Provide the [x, y] coordinate of the cell's center where the given text is located.  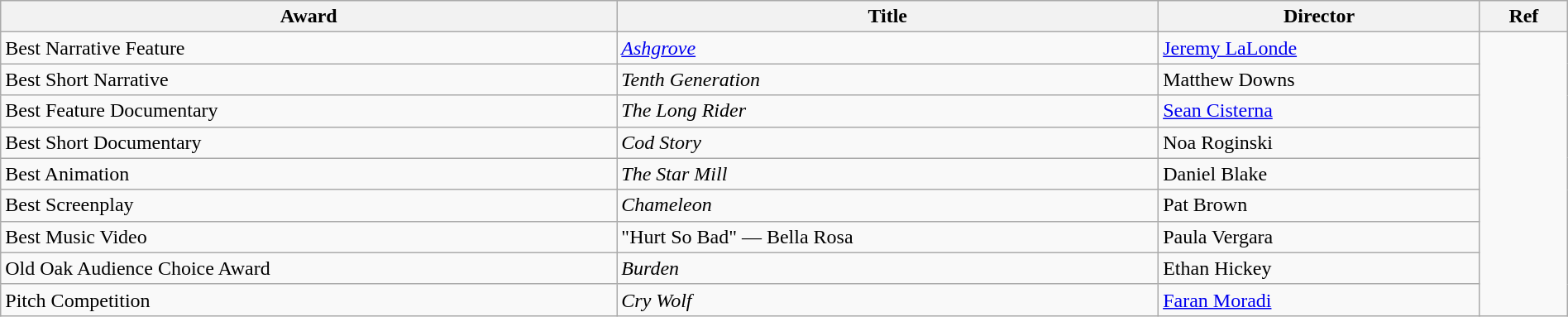
Best Screenplay [309, 205]
Award [309, 17]
Burden [888, 268]
Ethan Hickey [1320, 268]
The Long Rider [888, 111]
Director [1320, 17]
Noa Roginski [1320, 142]
Cry Wolf [888, 300]
Best Feature Documentary [309, 111]
Best Short Documentary [309, 142]
Ashgrove [888, 48]
Ref [1523, 17]
Paula Vergara [1320, 237]
Best Short Narrative [309, 79]
Chameleon [888, 205]
Pitch Competition [309, 300]
Best Narrative Feature [309, 48]
Title [888, 17]
Matthew Downs [1320, 79]
Pat Brown [1320, 205]
Best Animation [309, 174]
Jeremy LaLonde [1320, 48]
Cod Story [888, 142]
Sean Cisterna [1320, 111]
Tenth Generation [888, 79]
"Hurt So Bad" — Bella Rosa [888, 237]
Best Music Video [309, 237]
The Star Mill [888, 174]
Daniel Blake [1320, 174]
Faran Moradi [1320, 300]
Old Oak Audience Choice Award [309, 268]
